Extract the [X, Y] coordinate from the center of the cell holding the provided text.  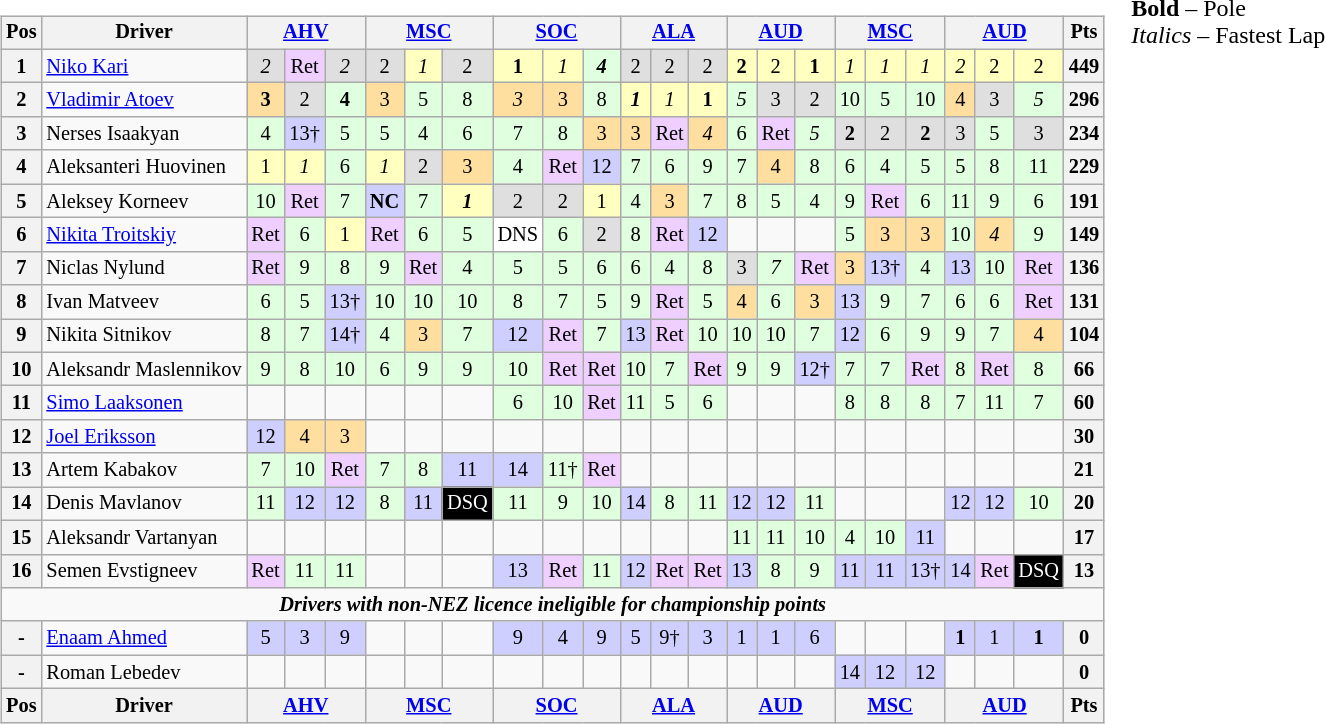
Aleksandr Vartanyan [144, 537]
16 [21, 571]
NC [384, 201]
Aleksandr Maslennikov [144, 369]
Artem Kabakov [144, 470]
149 [1084, 235]
DNS [518, 235]
Enaam Ahmed [144, 638]
296 [1084, 100]
Niko Kari [144, 66]
Denis Mavlanov [144, 504]
Nikita Sitnikov [144, 336]
229 [1084, 167]
60 [1084, 403]
Aleksey Korneev [144, 201]
11† [562, 470]
104 [1084, 336]
Simo Laaksonen [144, 403]
Nerses Isaakyan [144, 134]
66 [1084, 369]
Semen Evstigneev [144, 571]
17 [1084, 537]
15 [21, 537]
30 [1084, 437]
21 [1084, 470]
131 [1084, 302]
136 [1084, 268]
191 [1084, 201]
449 [1084, 66]
12† [815, 369]
20 [1084, 504]
Nikita Troitskiy [144, 235]
234 [1084, 134]
Roman Lebedev [144, 672]
Ivan Matveev [144, 302]
9† [670, 638]
14† [345, 336]
Aleksanteri Huovinen [144, 167]
Vladimir Atoev [144, 100]
Drivers with non-NEZ licence ineligible for championship points [552, 605]
Joel Eriksson [144, 437]
Niclas Nylund [144, 268]
